Extract the [X, Y] coordinate from the center of the cell holding the provided text.  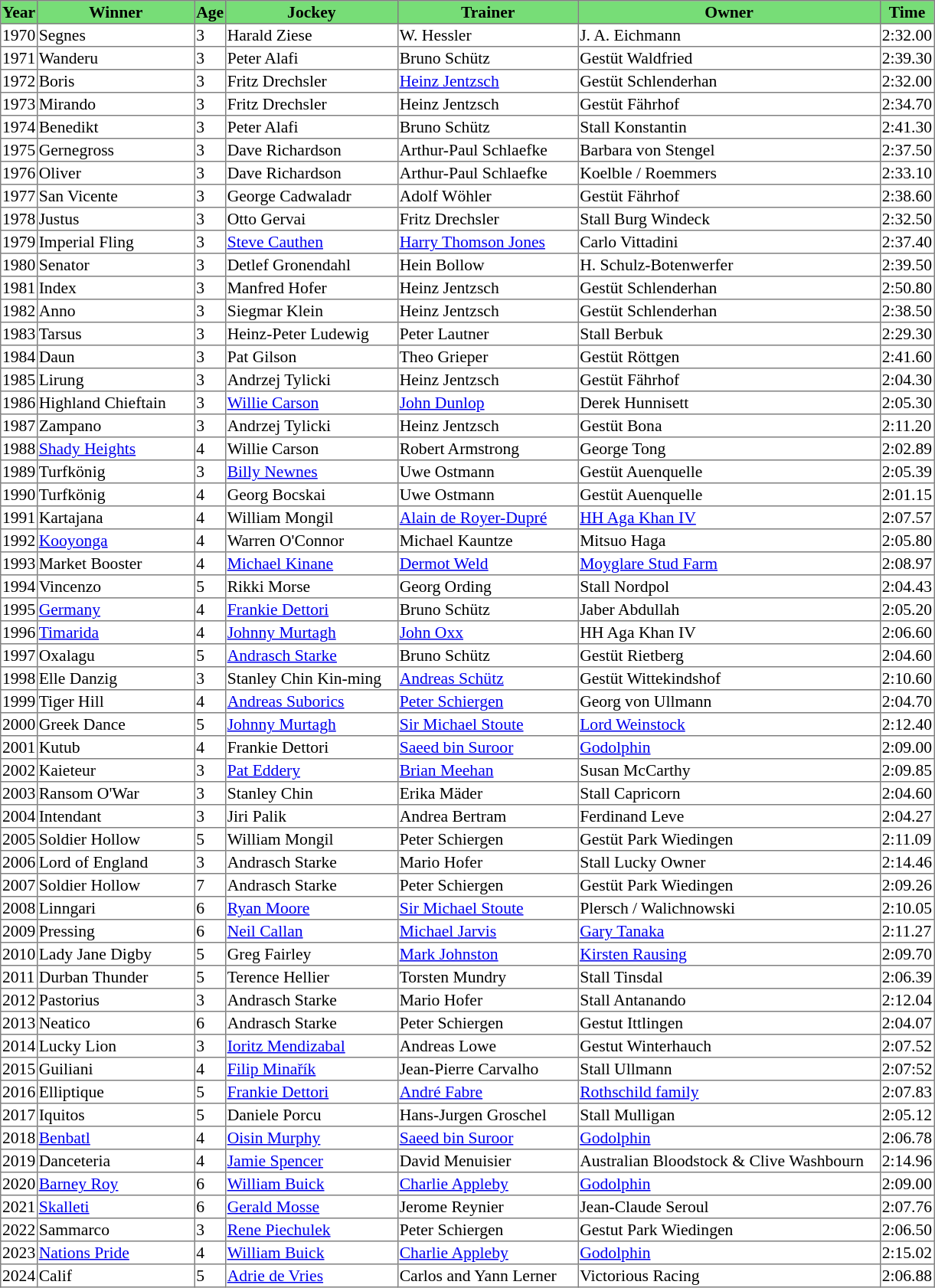
Stall Nordpol [729, 587]
Imperial Fling [116, 242]
Benbatl [116, 1138]
Mirando [116, 104]
Stall Burg Windeck [729, 219]
Shady Heights [116, 449]
André Fabre [488, 1092]
Lucky Lion [116, 1046]
Stall Konstantin [729, 127]
Wanderu [116, 58]
2:07.57 [907, 518]
Ransom O'War [116, 793]
Gestüt Bona [729, 426]
1985 [19, 380]
Year [19, 12]
Jaber Abdullah [729, 610]
Pastorius [116, 1000]
1994 [19, 587]
1991 [19, 518]
San Vicente [116, 196]
John Dunlop [488, 403]
Gestüt Röttgen [729, 357]
J. A. Eichmann [729, 35]
2:06.88 [907, 1276]
2:04.70 [907, 701]
Jean-Claude Seroul [729, 1207]
1977 [19, 196]
2023 [19, 1253]
1990 [19, 495]
Jean-Pierre Carvalho [488, 1069]
1982 [19, 311]
2010 [19, 954]
2004 [19, 816]
2022 [19, 1230]
Plersch / Walichnowski [729, 908]
1986 [19, 403]
1976 [19, 173]
2009 [19, 931]
Andrea Bertram [488, 816]
2:07.52 [907, 1046]
Germany [116, 610]
Index [116, 288]
Theo Grieper [488, 357]
2020 [19, 1184]
Torsten Mundry [488, 977]
Stall Capricorn [729, 793]
2:38.60 [907, 196]
Durban Thunder [116, 977]
2:39.30 [907, 58]
Hans-Jurgen Groschel [488, 1115]
Oisin Murphy [311, 1138]
Detlef Gronendahl [311, 265]
Neatico [116, 1023]
2:15.02 [907, 1253]
Sammarco [116, 1230]
2:41.30 [907, 127]
Kutub [116, 747]
Boris [116, 81]
Stall Ullmann [729, 1069]
Gestüt Rietberg [729, 655]
Gestut Ittlingen [729, 1023]
Intendant [116, 816]
Kartajana [116, 518]
1975 [19, 150]
George Tong [729, 449]
2002 [19, 770]
2005 [19, 839]
Michael Kinane [311, 564]
1989 [19, 472]
2:05.20 [907, 610]
1979 [19, 242]
2008 [19, 908]
2:04.43 [907, 587]
Market Booster [116, 564]
Jamie Spencer [311, 1161]
Rothschild family [729, 1092]
Kaieteur [116, 770]
1984 [19, 357]
Timarida [116, 633]
1987 [19, 426]
2:06.39 [907, 977]
Gestüt Wittekindshof [729, 678]
2:05.12 [907, 1115]
Georg Ording [488, 587]
Billy Newnes [311, 472]
Warren O'Connor [311, 541]
2024 [19, 1276]
Andreas Schütz [488, 678]
Gerald Mosse [311, 1207]
Jerome Reynier [488, 1207]
Terence Hellier [311, 977]
Dermot Weld [488, 564]
2007 [19, 885]
2:32.50 [907, 219]
Ferdinand Leve [729, 816]
2:04.27 [907, 816]
2:08.97 [907, 564]
1973 [19, 104]
Erika Mäder [488, 793]
Benedikt [116, 127]
Gary Tanaka [729, 931]
2:11.20 [907, 426]
2013 [19, 1023]
Lord of England [116, 862]
2018 [19, 1138]
Vincenzo [116, 587]
Greg Fairley [311, 954]
Elle Danzig [116, 678]
Georg von Ullmann [729, 701]
2:09.85 [907, 770]
1980 [19, 265]
Pat Gilson [311, 357]
1974 [19, 127]
Oxalagu [116, 655]
1995 [19, 610]
Iquitos [116, 1115]
2:41.60 [907, 357]
Greek Dance [116, 724]
1996 [19, 633]
Michael Jarvis [488, 931]
2:09.26 [907, 885]
2001 [19, 747]
Otto Gervai [311, 219]
2021 [19, 1207]
Stall Antanando [729, 1000]
Lirung [116, 380]
2:05.39 [907, 472]
2:37.40 [907, 242]
1998 [19, 678]
2:33.10 [907, 173]
2015 [19, 1069]
Nations Pride [116, 1253]
Siegmar Klein [311, 311]
Pressing [116, 931]
Jiri Palik [311, 816]
Adolf Wöhler [488, 196]
Harry Thomson Jones [488, 242]
Mark Johnston [488, 954]
2016 [19, 1092]
Linngari [116, 908]
7 [210, 885]
1999 [19, 701]
1981 [19, 288]
Justus [116, 219]
Andreas Lowe [488, 1046]
2014 [19, 1046]
1992 [19, 541]
Ioritz Mendizabal [311, 1046]
2:12.04 [907, 1000]
Steve Cauthen [311, 242]
Australian Bloodstock & Clive Washbourn [729, 1161]
2:06.50 [907, 1230]
Rene Piechulek [311, 1230]
2017 [19, 1115]
Gernegross [116, 150]
2:07:52 [907, 1069]
Moyglare Stud Farm [729, 564]
Barbara von Stengel [729, 150]
Oliver [116, 173]
Age [210, 12]
Lord Weinstock [729, 724]
Rikki Morse [311, 587]
2:07.83 [907, 1092]
Stall Mulligan [729, 1115]
Michael Kauntze [488, 541]
2:05.80 [907, 541]
Barney Roy [116, 1184]
Hein Bollow [488, 265]
2006 [19, 862]
2:50.80 [907, 288]
2000 [19, 724]
2:07.76 [907, 1207]
1978 [19, 219]
2:09.70 [907, 954]
2:37.50 [907, 150]
John Oxx [488, 633]
Harald Ziese [311, 35]
2:02.89 [907, 449]
Tarsus [116, 334]
Kirsten Rausing [729, 954]
Winner [116, 12]
2:11.09 [907, 839]
Lady Jane Digby [116, 954]
Segnes [116, 35]
2:39.50 [907, 265]
1983 [19, 334]
Neil Callan [311, 931]
Carlos and Yann Lerner [488, 1276]
Carlo Vittadini [729, 242]
Heinz-Peter Ludewig [311, 334]
Highland Chieftain [116, 403]
Derek Hunnisett [729, 403]
Adrie de Vries [311, 1276]
Guiliani [116, 1069]
George Cadwaladr [311, 196]
1970 [19, 35]
Gestut Park Wiedingen [729, 1230]
2:10.60 [907, 678]
1997 [19, 655]
2:29.30 [907, 334]
Susan McCarthy [729, 770]
Georg Bocskai [311, 495]
Alain de Royer-Dupré [488, 518]
1971 [19, 58]
Mitsuo Haga [729, 541]
Filip Minařík [311, 1069]
2:11.27 [907, 931]
Jockey [311, 12]
Trainer [488, 12]
Anno [116, 311]
Pat Eddery [311, 770]
Gestut Winterhauch [729, 1046]
2:38.50 [907, 311]
Daun [116, 357]
2:14.46 [907, 862]
2011 [19, 977]
Ryan Moore [311, 908]
2:34.70 [907, 104]
2:14.96 [907, 1161]
2012 [19, 1000]
Calif [116, 1276]
1972 [19, 81]
Stanley Chin Kin-ming [311, 678]
Stall Tinsdal [729, 977]
2:01.15 [907, 495]
Daniele Porcu [311, 1115]
Koelble / Roemmers [729, 173]
Manfred Hofer [311, 288]
2:12.40 [907, 724]
2:04.07 [907, 1023]
Zampano [116, 426]
Stanley Chin [311, 793]
1993 [19, 564]
1988 [19, 449]
Kooyonga [116, 541]
2019 [19, 1161]
2:05.30 [907, 403]
Andreas Suborics [311, 701]
Senator [116, 265]
Elliptique [116, 1092]
2:10.05 [907, 908]
H. Schulz-Botenwerfer [729, 265]
Skalleti [116, 1207]
David Menuisier [488, 1161]
Victorious Racing [729, 1276]
2:06.78 [907, 1138]
Stall Lucky Owner [729, 862]
Brian Meehan [488, 770]
Peter Lautner [488, 334]
Owner [729, 12]
Time [907, 12]
2:06.60 [907, 633]
W. Hessler [488, 35]
2003 [19, 793]
Tiger Hill [116, 701]
Gestüt Waldfried [729, 58]
2:04.30 [907, 380]
Robert Armstrong [488, 449]
Stall Berbuk [729, 334]
Danceteria [116, 1161]
